Scan for the cell matching the given text and deliver its (x, y) coordinate at center. 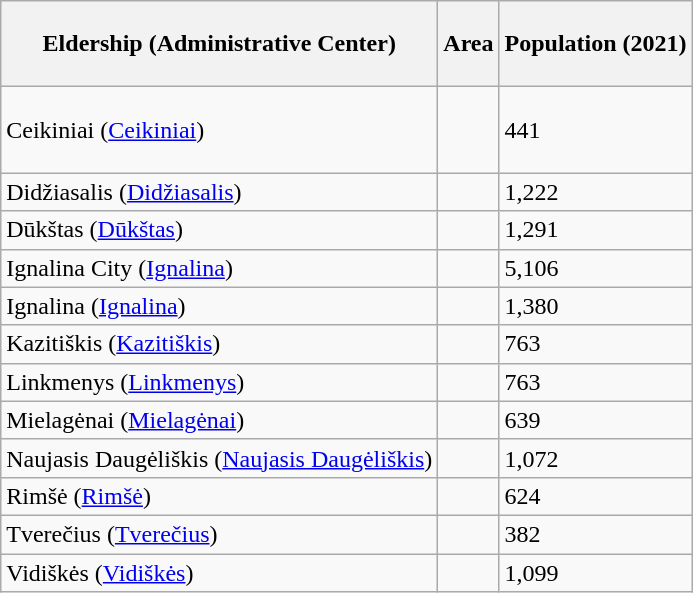
1,072 (596, 458)
Area (468, 44)
624 (596, 496)
441 (596, 130)
382 (596, 534)
Naujasis Daugėliškis (Naujasis Daugėliškis) (220, 458)
Mielagėnai (Mielagėnai) (220, 420)
Ceikiniai (Ceikiniai) (220, 130)
Rimšė (Rimšė) (220, 496)
Vidiškės (Vidiškės) (220, 573)
1,222 (596, 192)
Linkmenys (Linkmenys) (220, 382)
Dūkštas (Dūkštas) (220, 230)
5,106 (596, 268)
Kazitiškis (Kazitiškis) (220, 344)
1,291 (596, 230)
639 (596, 420)
Tverečius (Tverečius) (220, 534)
Population (2021) (596, 44)
Ignalina City (Ignalina) (220, 268)
Eldership (Administrative Center) (220, 44)
1,380 (596, 306)
Ignalina (Ignalina) (220, 306)
1,099 (596, 573)
Didžiasalis (Didžiasalis) (220, 192)
